Locate the cell with the specified text and output its (x, y) center coordinate. 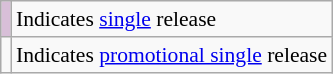
Indicates promotional single release (172, 55)
Indicates single release (172, 19)
